Scan for the cell matching the given text and deliver its (X, Y) coordinate at center. 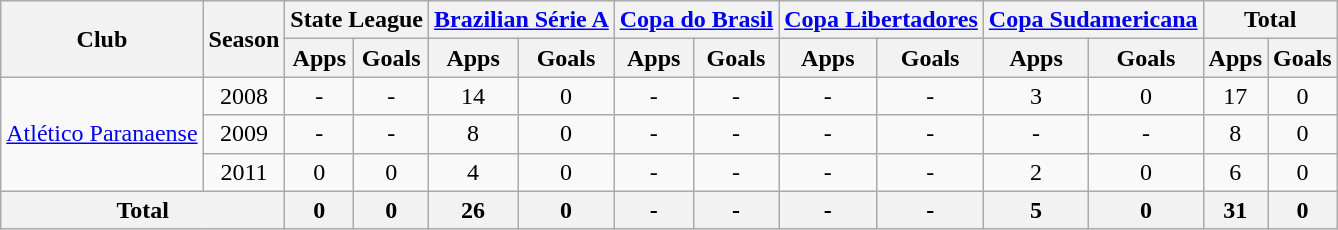
Copa Libertadores (882, 20)
5 (1036, 210)
6 (1235, 172)
Season (244, 39)
17 (1235, 96)
3 (1036, 96)
Atlético Paranaense (102, 134)
26 (474, 210)
14 (474, 96)
31 (1235, 210)
2 (1036, 172)
4 (474, 172)
2009 (244, 134)
2008 (244, 96)
Copa do Brasil (696, 20)
Club (102, 39)
Copa Sudamericana (1093, 20)
2011 (244, 172)
Brazilian Série A (522, 20)
State League (357, 20)
